Determine the (X, Y) coordinate at the center of the cell enclosing the given text.  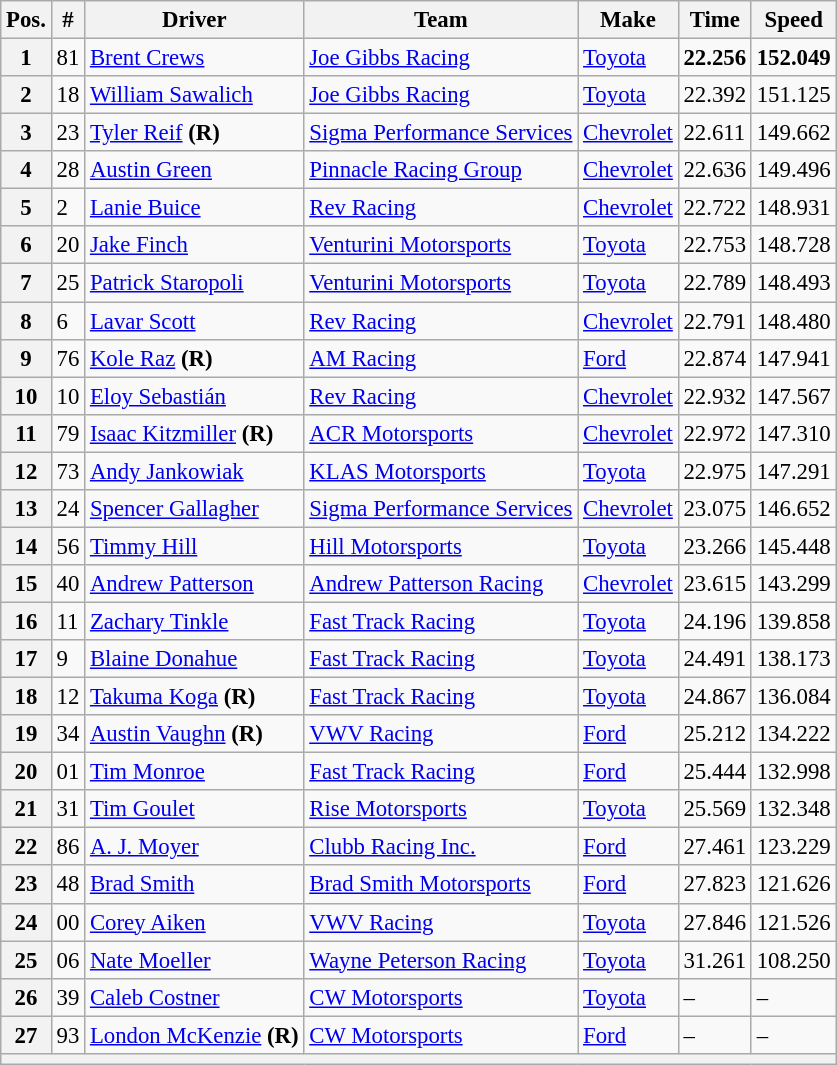
14 (26, 546)
24.491 (714, 659)
Andrew Patterson Racing (441, 584)
AM Racing (441, 358)
23.266 (714, 546)
KLAS Motorsports (441, 471)
147.310 (794, 433)
Austin Green (194, 170)
39 (68, 997)
Timmy Hill (194, 546)
06 (68, 960)
148.493 (794, 283)
William Sawalich (194, 95)
Tim Monroe (194, 772)
Andrew Patterson (194, 584)
79 (68, 433)
Clubb Racing Inc. (441, 847)
London McKenzie (R) (194, 1035)
22.256 (714, 58)
76 (68, 358)
Patrick Staropoli (194, 283)
Nate Moeller (194, 960)
22.791 (714, 321)
21 (26, 809)
139.858 (794, 621)
22 (26, 847)
34 (68, 734)
149.496 (794, 170)
147.291 (794, 471)
Takuma Koga (R) (194, 697)
15 (26, 584)
Corey Aiken (194, 922)
28 (68, 170)
1 (26, 58)
Lanie Buice (194, 208)
23.075 (714, 509)
27.846 (714, 922)
A. J. Moyer (194, 847)
Spencer Gallagher (194, 509)
25.212 (714, 734)
Austin Vaughn (R) (194, 734)
146.652 (794, 509)
Pos. (26, 20)
01 (68, 772)
132.348 (794, 809)
25.569 (714, 809)
145.448 (794, 546)
148.931 (794, 208)
27 (26, 1035)
147.567 (794, 396)
Zachary Tinkle (194, 621)
7 (26, 283)
147.941 (794, 358)
40 (68, 584)
Wayne Peterson Racing (441, 960)
22.722 (714, 208)
22.392 (714, 95)
# (68, 20)
Jake Finch (194, 245)
Brent Crews (194, 58)
25.444 (714, 772)
Rise Motorsports (441, 809)
22.972 (714, 433)
19 (26, 734)
Andy Jankowiak (194, 471)
152.049 (794, 58)
4 (26, 170)
93 (68, 1035)
121.626 (794, 885)
3 (26, 133)
Tyler Reif (R) (194, 133)
Team (441, 20)
Brad Smith Motorsports (441, 885)
138.173 (794, 659)
22.636 (714, 170)
143.299 (794, 584)
151.125 (794, 95)
Pinnacle Racing Group (441, 170)
27.823 (714, 885)
149.662 (794, 133)
73 (68, 471)
ACR Motorsports (441, 433)
Hill Motorsports (441, 546)
22.975 (714, 471)
Driver (194, 20)
132.998 (794, 772)
Blaine Donahue (194, 659)
136.084 (794, 697)
24.867 (714, 697)
121.526 (794, 922)
148.480 (794, 321)
26 (26, 997)
Make (628, 20)
23.615 (714, 584)
00 (68, 922)
22.789 (714, 283)
Isaac Kitzmiller (R) (194, 433)
Time (714, 20)
22.874 (714, 358)
Tim Goulet (194, 809)
5 (26, 208)
148.728 (794, 245)
81 (68, 58)
134.222 (794, 734)
108.250 (794, 960)
86 (68, 847)
17 (26, 659)
24.196 (714, 621)
56 (68, 546)
Brad Smith (194, 885)
31.261 (714, 960)
13 (26, 509)
Speed (794, 20)
16 (26, 621)
22.753 (714, 245)
31 (68, 809)
48 (68, 885)
Eloy Sebastián (194, 396)
8 (26, 321)
Caleb Costner (194, 997)
Kole Raz (R) (194, 358)
123.229 (794, 847)
27.461 (714, 847)
22.932 (714, 396)
Lavar Scott (194, 321)
22.611 (714, 133)
